Locate the cell with the specified text and output its (x, y) center coordinate. 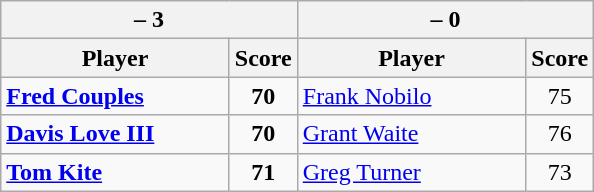
Frank Nobilo (412, 96)
71 (263, 172)
Fred Couples (116, 96)
73 (560, 172)
Tom Kite (116, 172)
Grant Waite (412, 134)
75 (560, 96)
Davis Love III (116, 134)
– 0 (446, 20)
76 (560, 134)
Greg Turner (412, 172)
– 3 (150, 20)
